Determine the (X, Y) coordinate at the center of the cell enclosing the given text.  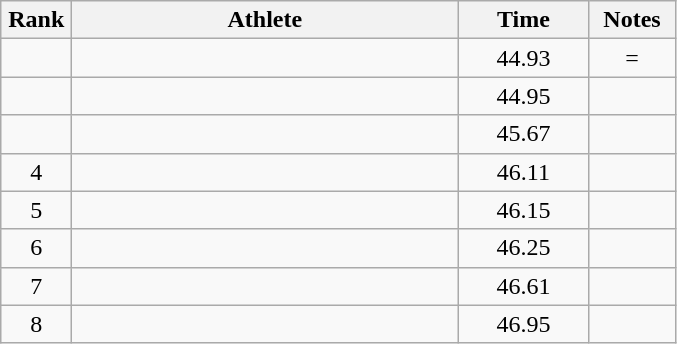
46.15 (524, 210)
46.61 (524, 286)
8 (36, 324)
Notes (632, 20)
Rank (36, 20)
Athlete (265, 20)
46.25 (524, 248)
44.93 (524, 58)
5 (36, 210)
4 (36, 172)
44.95 (524, 96)
46.11 (524, 172)
6 (36, 248)
Time (524, 20)
45.67 (524, 134)
7 (36, 286)
46.95 (524, 324)
= (632, 58)
